From the cell containing the given text, extract its center point as [x, y] coordinate. 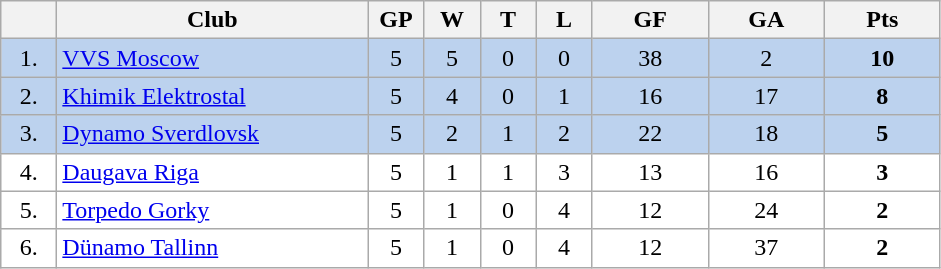
Pts [882, 20]
W [452, 20]
3. [29, 134]
8 [882, 96]
1. [29, 58]
17 [766, 96]
GA [766, 20]
Torpedo Gorky [212, 210]
Khimik Elektrostal [212, 96]
GF [650, 20]
Daugava Riga [212, 172]
5. [29, 210]
13 [650, 172]
L [564, 20]
VVS Moscow [212, 58]
18 [766, 134]
6. [29, 248]
38 [650, 58]
T [508, 20]
37 [766, 248]
Club [212, 20]
10 [882, 58]
2. [29, 96]
Dynamo Sverdlovsk [212, 134]
24 [766, 210]
22 [650, 134]
Dünamo Tallinn [212, 248]
4. [29, 172]
GP [396, 20]
